Locate the cell with the specified text and output its (X, Y) center coordinate. 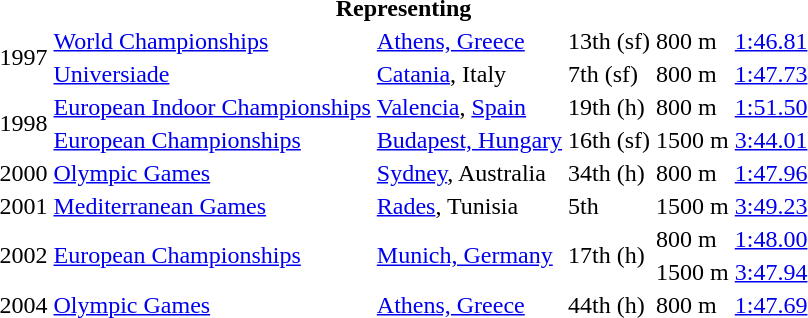
Catania, Italy (469, 74)
Sydney, Australia (469, 173)
7th (sf) (610, 74)
19th (h) (610, 107)
Mediterranean Games (212, 206)
34th (h) (610, 173)
17th (h) (610, 256)
Munich, Germany (469, 256)
5th (610, 206)
16th (sf) (610, 140)
Budapest, Hungary (469, 140)
Athens, Greece (469, 41)
Rades, Tunisia (469, 206)
Olympic Games (212, 173)
European Indoor Championships (212, 107)
Universiade (212, 74)
Valencia, Spain (469, 107)
World Championships (212, 41)
13th (sf) (610, 41)
